Return [X, Y] of the center of cell containing provided text 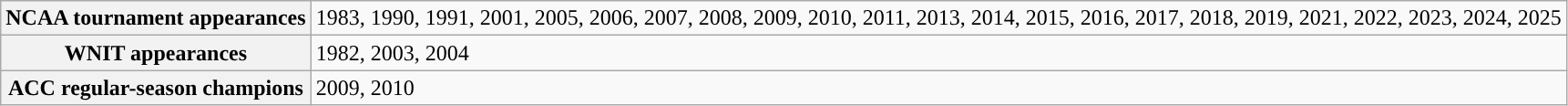
1982, 2003, 2004 [938, 53]
NCAA tournament appearances [156, 18]
WNIT appearances [156, 53]
ACC regular-season champions [156, 88]
2009, 2010 [938, 88]
1983, 1990, 1991, 2001, 2005, 2006, 2007, 2008, 2009, 2010, 2011, 2013, 2014, 2015, 2016, 2017, 2018, 2019, 2021, 2022, 2023, 2024, 2025 [938, 18]
